Detect which cell encompasses the target text, then output its [x, y] center coordinate. 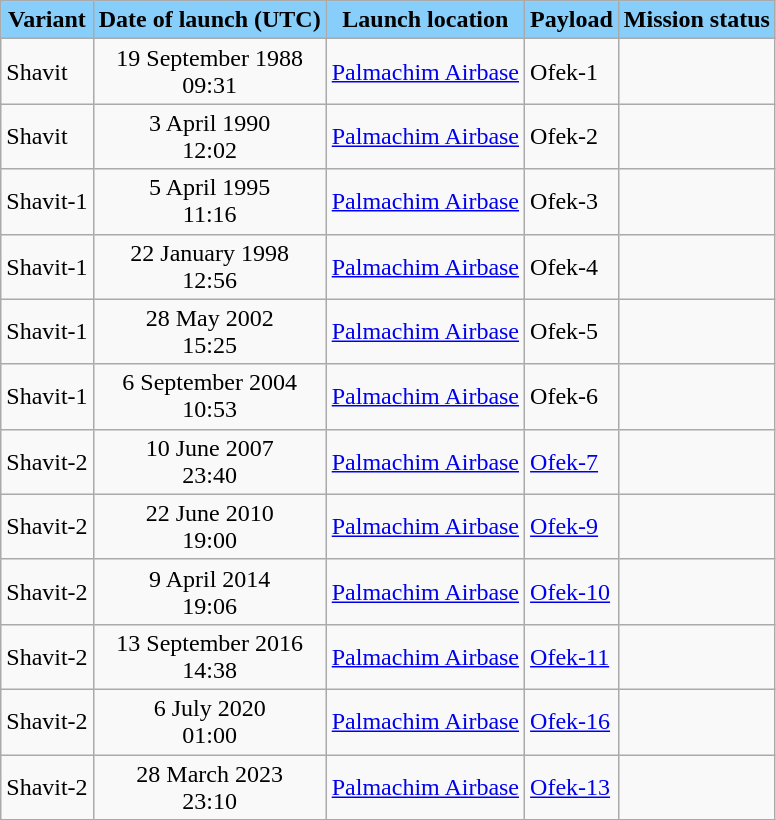
Ofek-5 [572, 332]
3 April 199012:02 [210, 136]
Ofek-2 [572, 136]
Ofek-9 [572, 526]
10 June 200723:40 [210, 462]
Ofek-6 [572, 396]
Ofek-3 [572, 202]
6 July 202001:00 [210, 722]
Ofek-13 [572, 786]
19 September 198809:31 [210, 72]
Payload [572, 20]
Ofek-1 [572, 72]
22 June 201019:00 [210, 526]
Ofek-7 [572, 462]
Variant [47, 20]
Ofek-10 [572, 592]
Date of launch (UTC) [210, 20]
Ofek-16 [572, 722]
Ofek-11 [572, 656]
Launch location [425, 20]
Ofek-4 [572, 266]
28 May 200215:25 [210, 332]
Mission status [696, 20]
13 September 201614:38 [210, 656]
28 March 202323:10 [210, 786]
5 April 199511:16 [210, 202]
9 April 201419:06 [210, 592]
6 September 200410:53 [210, 396]
22 January 199812:56 [210, 266]
